Extract the [X, Y] coordinate from the center of the cell holding the provided text.  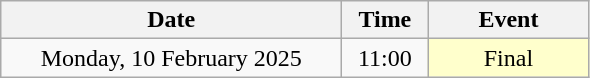
Date [172, 20]
Event [508, 20]
Final [508, 58]
Monday, 10 February 2025 [172, 58]
11:00 [385, 58]
Time [385, 20]
